Return the (x, y) coordinate for the center point of the cell that contains the specified text.  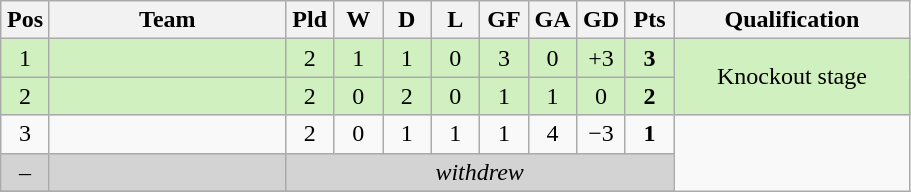
L (456, 20)
GF (504, 20)
Pts (650, 20)
Pld (310, 20)
+3 (602, 58)
GA (552, 20)
Pos (26, 20)
−3 (602, 134)
Knockout stage (792, 77)
D (406, 20)
W (358, 20)
– (26, 172)
withdrew (479, 172)
Qualification (792, 20)
4 (552, 134)
GD (602, 20)
Team (167, 20)
